Determine the [X, Y] coordinate at the center of the cell enclosing the given text.  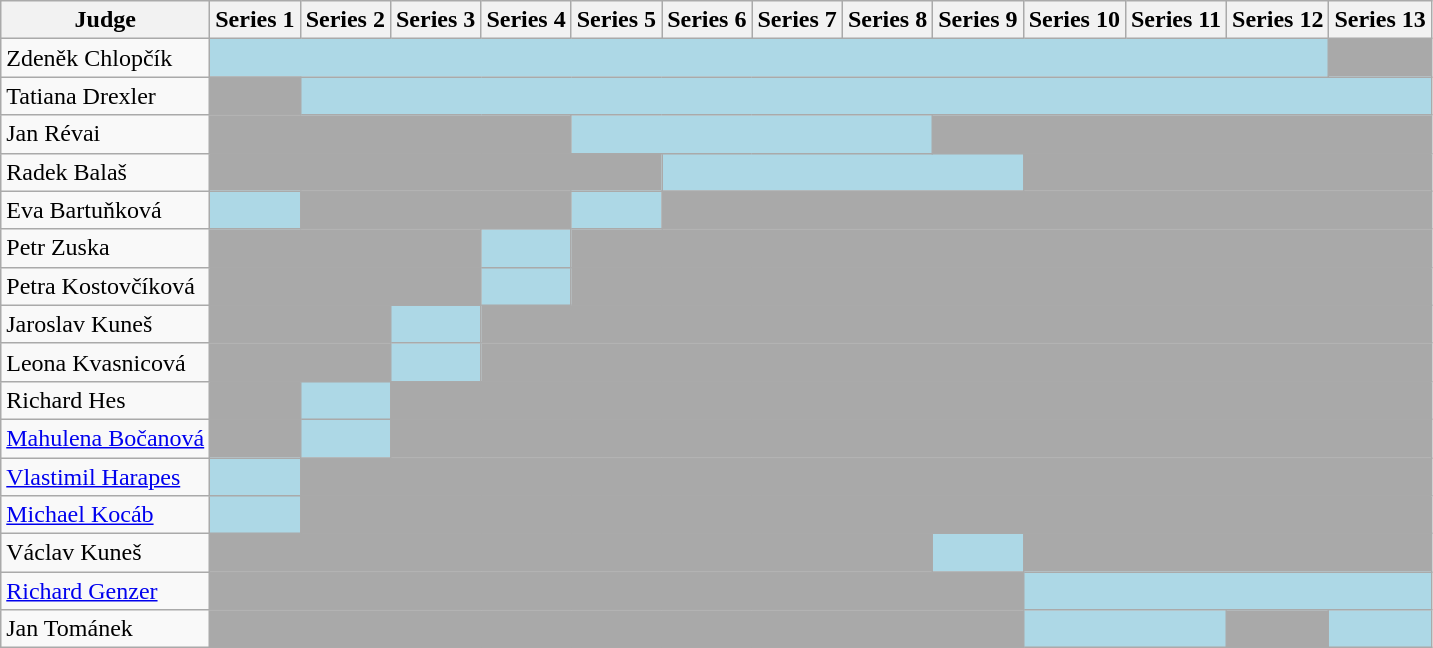
Series 6 [707, 20]
Series 4 [526, 20]
Series 9 [978, 20]
Series 7 [797, 20]
Leona Kvasnicová [106, 362]
Richard Hes [106, 400]
Series 10 [1074, 20]
Jan Révai [106, 134]
Series 2 [345, 20]
Series 11 [1176, 20]
Series 8 [887, 20]
Jaroslav Kuneš [106, 324]
Eva Bartuňková [106, 210]
Zdeněk Chlopčík [106, 58]
Series 5 [616, 20]
Vlastimil Harapes [106, 477]
Petra Kostovčíková [106, 286]
Petr Zuska [106, 248]
Tatiana Drexler [106, 96]
Václav Kuneš [106, 553]
Judge [106, 20]
Mahulena Bočanová [106, 438]
Jan Tománek [106, 629]
Series 12 [1278, 20]
Radek Balaš [106, 172]
Series 13 [1380, 20]
Series 3 [435, 20]
Michael Kocáb [106, 515]
Richard Genzer [106, 591]
Series 1 [255, 20]
